Capture the cell that displays the provided text and extract its (X, Y) central coordinate. 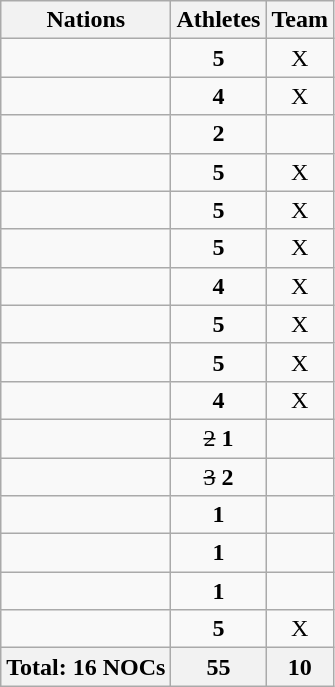
Nations (86, 20)
Athletes (218, 20)
10 (300, 667)
55 (218, 667)
Team (300, 20)
3 2 (218, 477)
2 1 (218, 438)
Total: 16 NOCs (86, 667)
2 (218, 134)
